Detect which cell encompasses the target text, then output its (x, y) center coordinate. 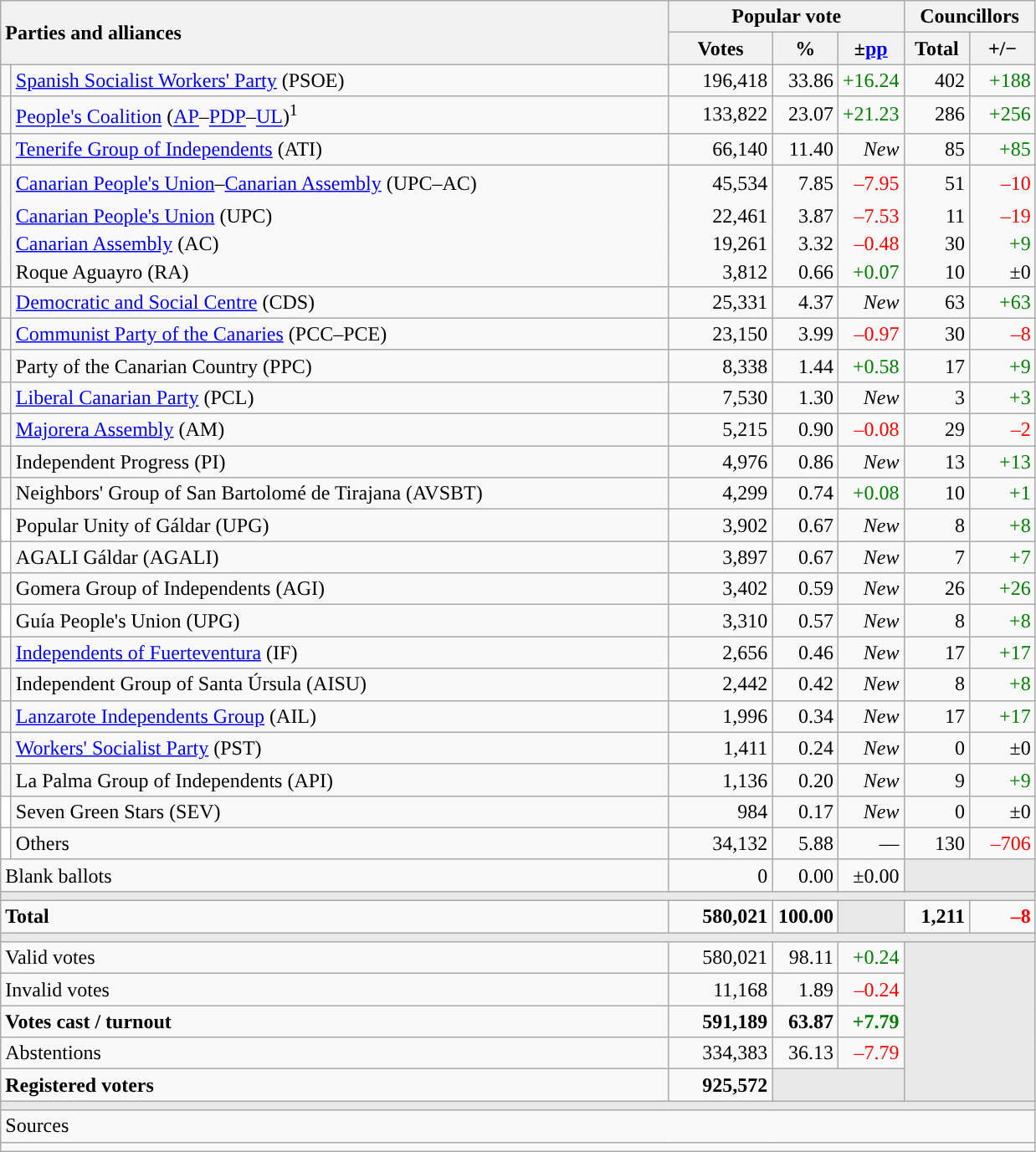
334,383 (721, 1053)
98.11 (805, 958)
51 (937, 184)
100.00 (805, 917)
22,461 (721, 216)
63.87 (805, 1021)
+13 (1003, 462)
26 (937, 589)
Party of the Canarian Country (PPC) (340, 366)
Registered voters (335, 1085)
286 (937, 115)
1.30 (805, 397)
+3 (1003, 397)
Canarian People's Union (UPC) (340, 216)
4.37 (805, 302)
+85 (1003, 149)
–706 (1003, 843)
La Palma Group of Independents (API) (340, 780)
±0.00 (870, 875)
–0.48 (870, 243)
Popular Unity of Gáldar (UPG) (340, 525)
Roque Aguayro (RA) (340, 272)
+256 (1003, 115)
+1 (1003, 494)
Independents of Fuerteventura (IF) (340, 653)
AGALI Gáldar (AGALI) (340, 557)
Votes (721, 49)
11 (937, 216)
0.17 (805, 812)
Blank ballots (335, 875)
3.32 (805, 243)
33.86 (805, 80)
Canarian Assembly (AC) (340, 243)
7.85 (805, 184)
Independent Group of Santa Úrsula (AISU) (340, 684)
0.74 (805, 494)
984 (721, 812)
2,442 (721, 684)
0.20 (805, 780)
1,996 (721, 716)
7 (937, 557)
Abstentions (335, 1053)
Votes cast / turnout (335, 1021)
Spanish Socialist Workers' Party (PSOE) (340, 80)
0.57 (805, 621)
Communist Party of the Canaries (PCC–PCE) (340, 334)
Independent Progress (PI) (340, 462)
2,656 (721, 653)
1,136 (721, 780)
591,189 (721, 1021)
0.24 (805, 748)
Others (340, 843)
196,418 (721, 80)
1.44 (805, 366)
3.99 (805, 334)
–7.95 (870, 184)
8,338 (721, 366)
Liberal Canarian Party (PCL) (340, 397)
0.46 (805, 653)
1,211 (937, 917)
3,402 (721, 589)
402 (937, 80)
Tenerife Group of Independents (ATI) (340, 149)
0.59 (805, 589)
63 (937, 302)
3.87 (805, 216)
133,822 (721, 115)
+7.79 (870, 1021)
Parties and alliances (335, 33)
— (870, 843)
3 (937, 397)
5,215 (721, 430)
Majorera Assembly (AM) (340, 430)
23.07 (805, 115)
–7.79 (870, 1053)
Democratic and Social Centre (CDS) (340, 302)
–19 (1003, 216)
Guía People's Union (UPG) (340, 621)
–10 (1003, 184)
+63 (1003, 302)
4,976 (721, 462)
Popular vote (787, 17)
19,261 (721, 243)
People's Coalition (AP–PDP–UL)1 (340, 115)
–0.24 (870, 990)
9 (937, 780)
3,310 (721, 621)
+26 (1003, 589)
Councillors (969, 17)
36.13 (805, 1053)
23,150 (721, 334)
13 (937, 462)
Sources (518, 1126)
85 (937, 149)
Workers' Socialist Party (PST) (340, 748)
Lanzarote Independents Group (AIL) (340, 716)
+/− (1003, 49)
0.90 (805, 430)
–2 (1003, 430)
–7.53 (870, 216)
+21.23 (870, 115)
3,902 (721, 525)
Seven Green Stars (SEV) (340, 812)
–0.97 (870, 334)
11.40 (805, 149)
3,897 (721, 557)
+188 (1003, 80)
5.88 (805, 843)
Invalid votes (335, 990)
11,168 (721, 990)
4,299 (721, 494)
Canarian People's Union–Canarian Assembly (UPC–AC) (340, 184)
29 (937, 430)
66,140 (721, 149)
+16.24 (870, 80)
–0.08 (870, 430)
+7 (1003, 557)
925,572 (721, 1085)
7,530 (721, 397)
Gomera Group of Independents (AGI) (340, 589)
3,812 (721, 272)
0.86 (805, 462)
0.66 (805, 272)
Neighbors' Group of San Bartolomé de Tirajana (AVSBT) (340, 494)
+0.08 (870, 494)
0.42 (805, 684)
0.00 (805, 875)
25,331 (721, 302)
+0.58 (870, 366)
Valid votes (335, 958)
+0.07 (870, 272)
0.34 (805, 716)
130 (937, 843)
1.89 (805, 990)
1,411 (721, 748)
±pp (870, 49)
34,132 (721, 843)
% (805, 49)
+0.24 (870, 958)
45,534 (721, 184)
